Search for the cell housing the specified text and yield its [x, y] center coordinate. 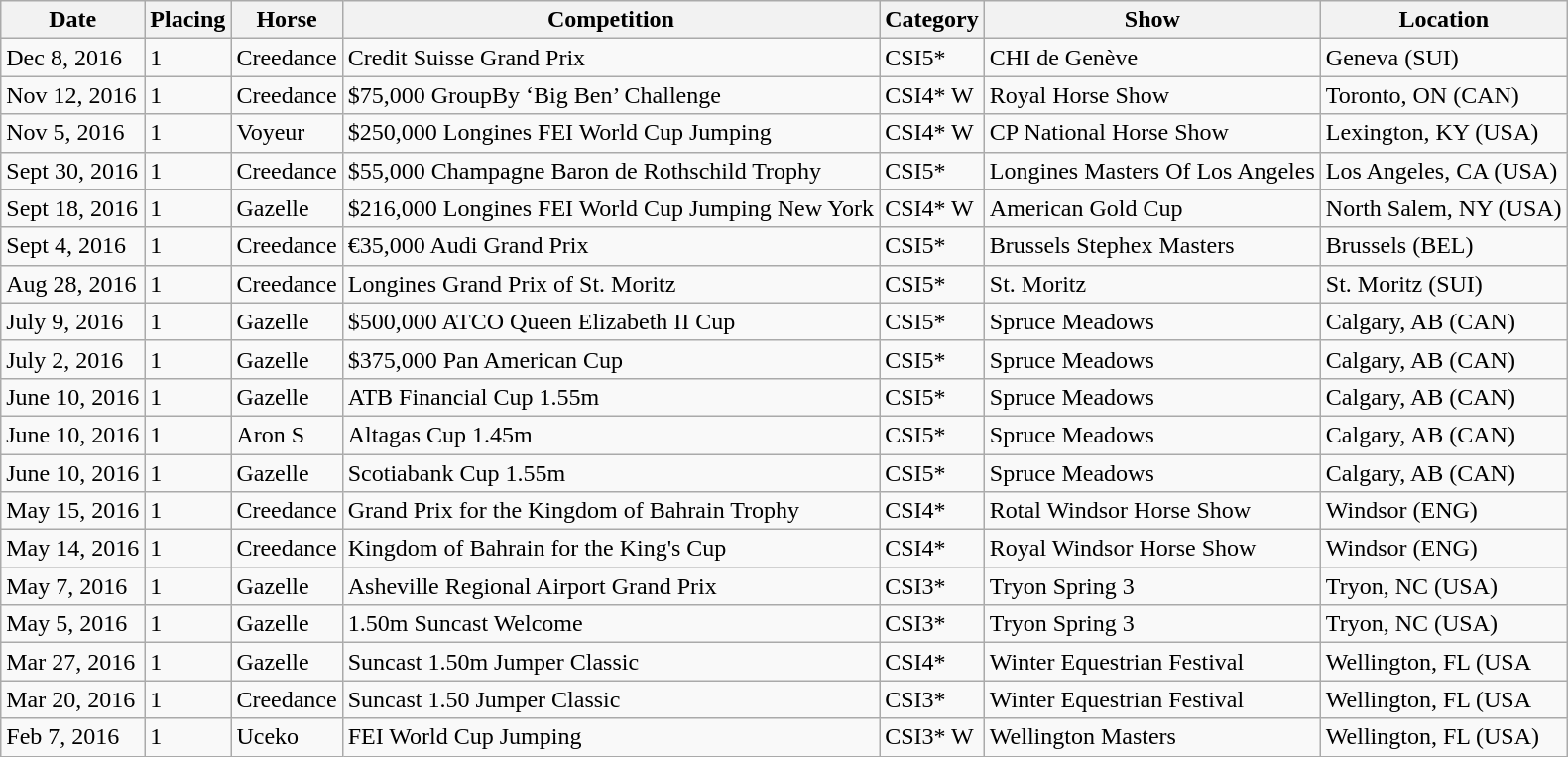
CSI3* W [932, 737]
Suncast 1.50m Jumper Classic [611, 662]
Date [73, 20]
Altagas Cup 1.45m [611, 435]
North Salem, NY (USA) [1444, 208]
ATB Financial Cup 1.55m [611, 397]
July 2, 2016 [73, 359]
$75,000 GroupBy ‘Big Ben’ Challenge [611, 95]
St. Moritz (SUI) [1444, 284]
Show [1152, 20]
Brussels (BEL) [1444, 246]
$55,000 Champagne Baron de Rothschild Trophy [611, 171]
May 15, 2016 [73, 511]
Mar 27, 2016 [73, 662]
May 14, 2016 [73, 549]
Voyeur [287, 133]
Toronto, ON (CAN) [1444, 95]
Rotal Windsor Horse Show [1152, 511]
Mar 20, 2016 [73, 699]
July 9, 2016 [73, 321]
Competition [611, 20]
Lexington, KY (USA) [1444, 133]
CHI de Genève [1152, 58]
Scotiabank Cup 1.55m [611, 473]
$216,000 Longines FEI World Cup Jumping New York [611, 208]
CP National Horse Show [1152, 133]
Kingdom of Bahrain for the King's Cup [611, 549]
Asheville Regional Airport Grand Prix [611, 586]
Longines Masters Of Los Angeles [1152, 171]
May 7, 2016 [73, 586]
$375,000 Pan American Cup [611, 359]
Nov 12, 2016 [73, 95]
American Gold Cup [1152, 208]
Horse [287, 20]
$500,000 ATCO Queen Elizabeth II Cup [611, 321]
Nov 5, 2016 [73, 133]
Suncast 1.50 Jumper Classic [611, 699]
1.50m Suncast Welcome [611, 624]
Aug 28, 2016 [73, 284]
Credit Suisse Grand Prix [611, 58]
Sept 4, 2016 [73, 246]
Brussels Stephex Masters [1152, 246]
Dec 8, 2016 [73, 58]
Royal Windsor Horse Show [1152, 549]
Sept 30, 2016 [73, 171]
Feb 7, 2016 [73, 737]
FEI World Cup Jumping [611, 737]
Los Angeles, CA (USA) [1444, 171]
Royal Horse Show [1152, 95]
€35,000 Audi Grand Prix [611, 246]
St. Moritz [1152, 284]
Wellington Masters [1152, 737]
May 5, 2016 [73, 624]
Sept 18, 2016 [73, 208]
Uceko [287, 737]
Geneva (SUI) [1444, 58]
Longines Grand Prix of St. Moritz [611, 284]
Grand Prix for the Kingdom of Bahrain Trophy [611, 511]
Aron S [287, 435]
$250,000 Longines FEI World Cup Jumping [611, 133]
Location [1444, 20]
Wellington, FL (USA) [1444, 737]
Placing [188, 20]
Category [932, 20]
